Pinpoint the cell where the given text exists, returning its (X, Y) midpoint coordinate. 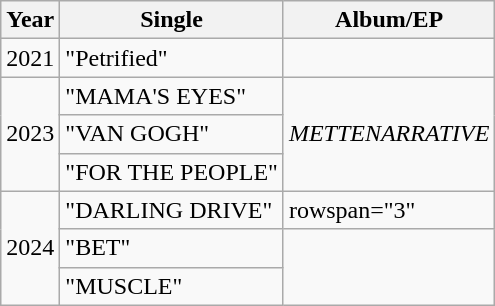
"MUSCLE" (172, 286)
"BET" (172, 248)
METTENARRATIVE (389, 134)
rowspan="3" (389, 210)
2021 (30, 58)
"Petrified" (172, 58)
"VAN GOGH" (172, 134)
2024 (30, 248)
Year (30, 20)
"FOR THE PEOPLE" (172, 172)
Single (172, 20)
"MAMA'S EYES" (172, 96)
Album/EP (389, 20)
2023 (30, 134)
"DARLING DRIVE" (172, 210)
